Locate the cell with the specified text and output its [X, Y] center coordinate. 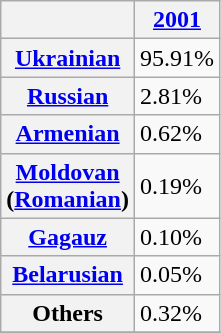
Gagauz [68, 237]
95.91% [176, 58]
Moldovan(Romanian) [68, 186]
0.05% [176, 275]
Others [68, 313]
Russian [68, 96]
2.81% [176, 96]
2001 [176, 20]
0.62% [176, 134]
0.32% [176, 313]
Armenian [68, 134]
0.19% [176, 186]
0.10% [176, 237]
Ukrainian [68, 58]
Belarusian [68, 275]
